Capture the cell that displays the provided text and extract its (x, y) central coordinate. 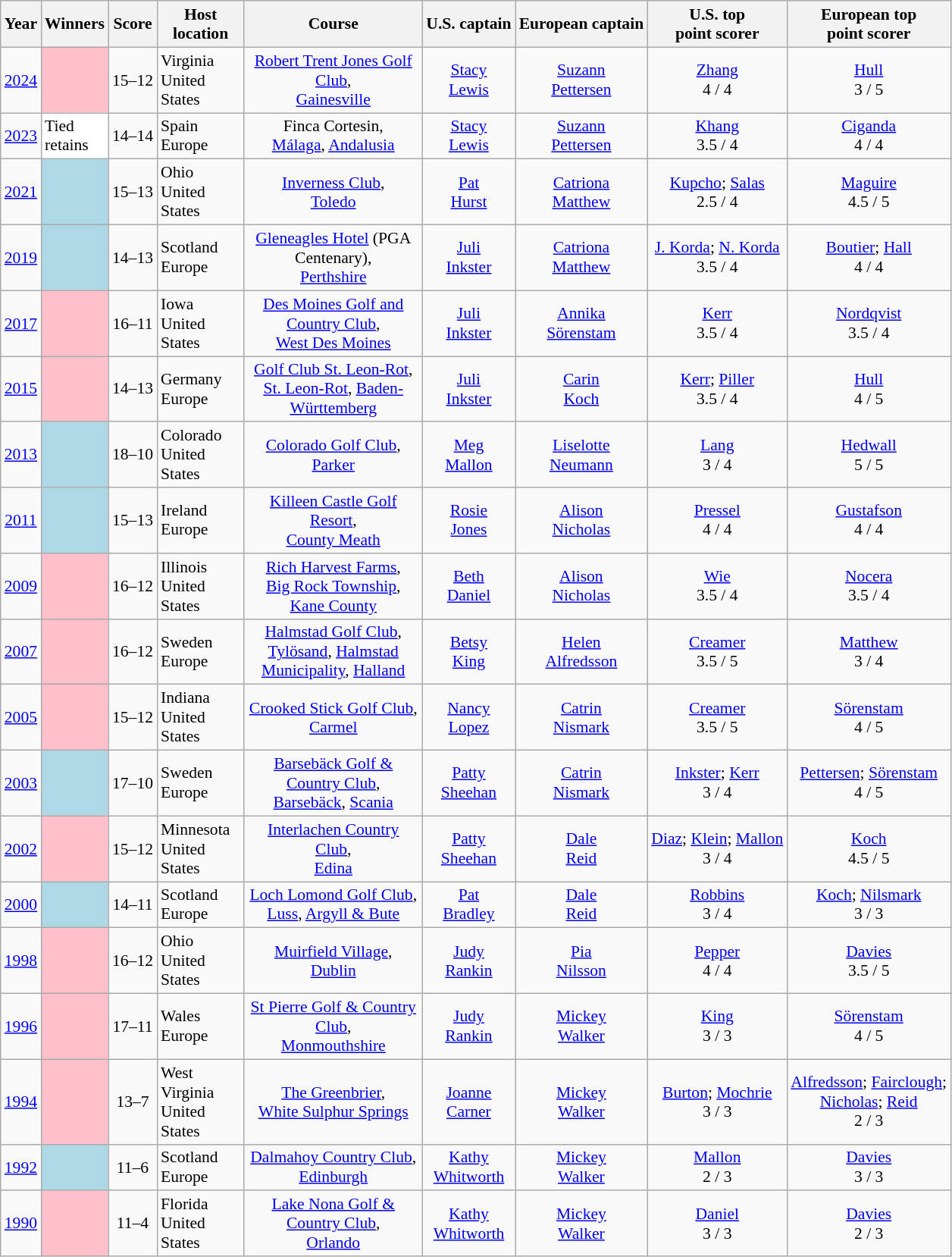
1996 (21, 1027)
2017 (21, 323)
VirginiaUnited States (200, 80)
Muirfield Village,Dublin (334, 961)
Winners (74, 24)
Kerr 3.5 / 4 (717, 323)
Hedwall 5 / 5 (869, 455)
BethDaniel (468, 587)
Boutier; Hall 4 / 4 (869, 258)
Robert Trent Jones Golf Club,Gainesville (334, 80)
Diaz; Klein; Mallon 3 / 4 (717, 849)
11–4 (133, 1224)
Davies 3.5 / 5 (869, 961)
The Greenbrier,White Sulphur Springs (334, 1102)
Gustafson 4 / 4 (869, 520)
17–10 (133, 784)
2013 (21, 455)
PiaNilsson (582, 961)
ColoradoUnited States (200, 455)
Burton; Mochrie 3 / 3 (717, 1102)
2009 (21, 587)
European captain (582, 24)
West VirginiaUnited States (200, 1102)
Zhang 4 / 4 (717, 80)
Nocera 3.5 / 4 (869, 587)
2007 (21, 652)
Robbins 3 / 4 (717, 905)
2005 (21, 717)
2021 (21, 193)
Score (133, 24)
IndianaUnited States (200, 717)
Interlachen Country Club,Edina (334, 849)
2015 (21, 390)
Alfredsson; Fairclough; Nicholas; Reid 2 / 3 (869, 1102)
IllinoisUnited States (200, 587)
Koch 4.5 / 5 (869, 849)
2023 (21, 136)
Hull 3 / 5 (869, 80)
PatHurst (468, 193)
Davies 3 / 3 (869, 1168)
Pettersen; Sörenstam 4 / 5 (869, 784)
Wie 3.5 / 4 (717, 587)
European toppoint scorer (869, 24)
Killeen Castle Golf Resort,County Meath (334, 520)
Pepper 4 / 4 (717, 961)
Des Moines Golf and Country Club,West Des Moines (334, 323)
J. Korda; N. Korda 3.5 / 4 (717, 258)
2019 (21, 258)
2002 (21, 849)
IrelandEurope (200, 520)
14–11 (133, 905)
1990 (21, 1224)
St Pierre Golf & Country Club,Monmouthshire (334, 1027)
Host location (200, 24)
Inverness Club,Toledo (334, 193)
MegMallon (468, 455)
17–11 (133, 1027)
FloridaUnited States (200, 1224)
Ciganda 4 / 4 (869, 136)
LiselotteNeumann (582, 455)
WalesEurope (200, 1027)
U.S. captain (468, 24)
Daniel 3 / 3 (717, 1224)
Maguire 4.5 / 5 (869, 193)
Nordqvist 3.5 / 4 (869, 323)
Lang 3 / 4 (717, 455)
MinnesotaUnited States (200, 849)
Barsebäck Golf & Country Club,Barsebäck, Scania (334, 784)
BetsyKing (468, 652)
Crooked Stick Golf Club,Carmel (334, 717)
11–6 (133, 1168)
Davies 2 / 3 (869, 1224)
Course (334, 24)
Hull 4 / 5 (869, 390)
1992 (21, 1168)
14–14 (133, 136)
16–11 (133, 323)
PatBradley (468, 905)
AnnikaSörenstam (582, 323)
NancyLopez (468, 717)
18–10 (133, 455)
2011 (21, 520)
2000 (21, 905)
GermanyEurope (200, 390)
Kupcho; Salas 2.5 / 4 (717, 193)
2024 (21, 80)
Khang 3.5 / 4 (717, 136)
Lake Nona Golf & Country Club,Orlando (334, 1224)
Koch; Nilsmark 3 / 3 (869, 905)
13–7 (133, 1102)
Loch Lomond Golf Club,Luss, Argyll & Bute (334, 905)
JoanneCarner (468, 1102)
King 3 / 3 (717, 1027)
2003 (21, 784)
Year (21, 24)
Finca Cortesin,Málaga, Andalusia (334, 136)
U.S. toppoint scorer (717, 24)
IowaUnited States (200, 323)
1998 (21, 961)
Inkster; Kerr 3 / 4 (717, 784)
Kerr; Piller 3.5 / 4 (717, 390)
Dalmahoy Country Club,Edinburgh (334, 1168)
Tied retains (74, 136)
Colorado Golf Club,Parker (334, 455)
RosieJones (468, 520)
Halmstad Golf Club,Tylösand, Halmstad Municipality, Halland (334, 652)
Gleneagles Hotel (PGA Centenary),Perthshire (334, 258)
Matthew 3 / 4 (869, 652)
HelenAlfredsson (582, 652)
CarinKoch (582, 390)
Pressel 4 / 4 (717, 520)
SpainEurope (200, 136)
Rich Harvest Farms,Big Rock Township, Kane County (334, 587)
Mallon 2 / 3 (717, 1168)
Golf Club St. Leon-Rot,St. Leon-Rot, Baden-Württemberg (334, 390)
1994 (21, 1102)
